Scan for the cell matching the given text and deliver its (x, y) coordinate at center. 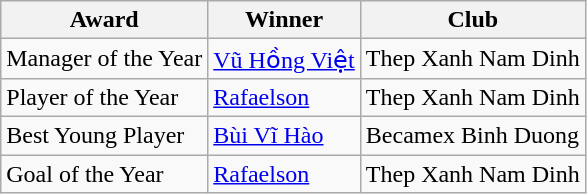
Bùi Vĩ Hào (284, 135)
Winner (284, 20)
Club (472, 20)
Vũ Hồng Việt (284, 59)
Player of the Year (104, 97)
Manager of the Year (104, 59)
Award (104, 20)
Goal of the Year (104, 173)
Becamex Binh Duong (472, 135)
Best Young Player (104, 135)
